Provide the [x, y] coordinate of the cell's center where the given text is located.  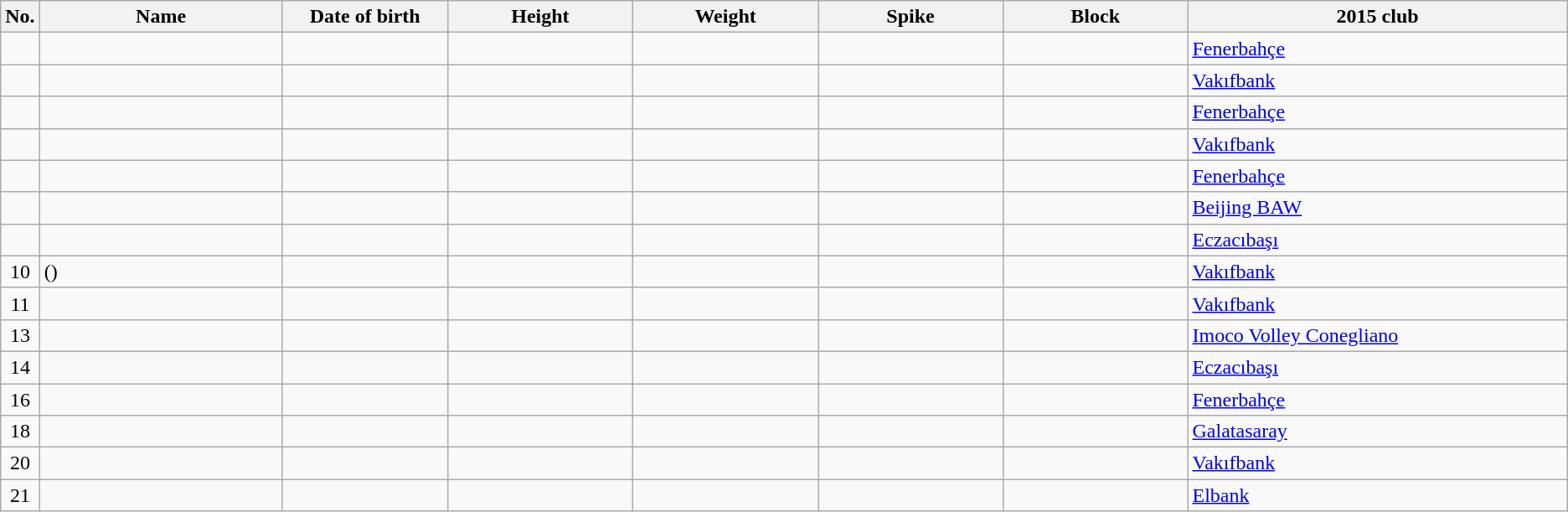
21 [20, 495]
11 [20, 303]
Date of birth [365, 17]
14 [20, 367]
Weight [725, 17]
Imoco Volley Conegliano [1377, 335]
Height [539, 17]
Name [161, 17]
() [161, 272]
Beijing BAW [1377, 208]
20 [20, 463]
Galatasaray [1377, 432]
No. [20, 17]
Spike [911, 17]
18 [20, 432]
16 [20, 400]
13 [20, 335]
Elbank [1377, 495]
2015 club [1377, 17]
10 [20, 272]
Block [1096, 17]
